From the cell containing the given text, extract its center point as (X, Y) coordinate. 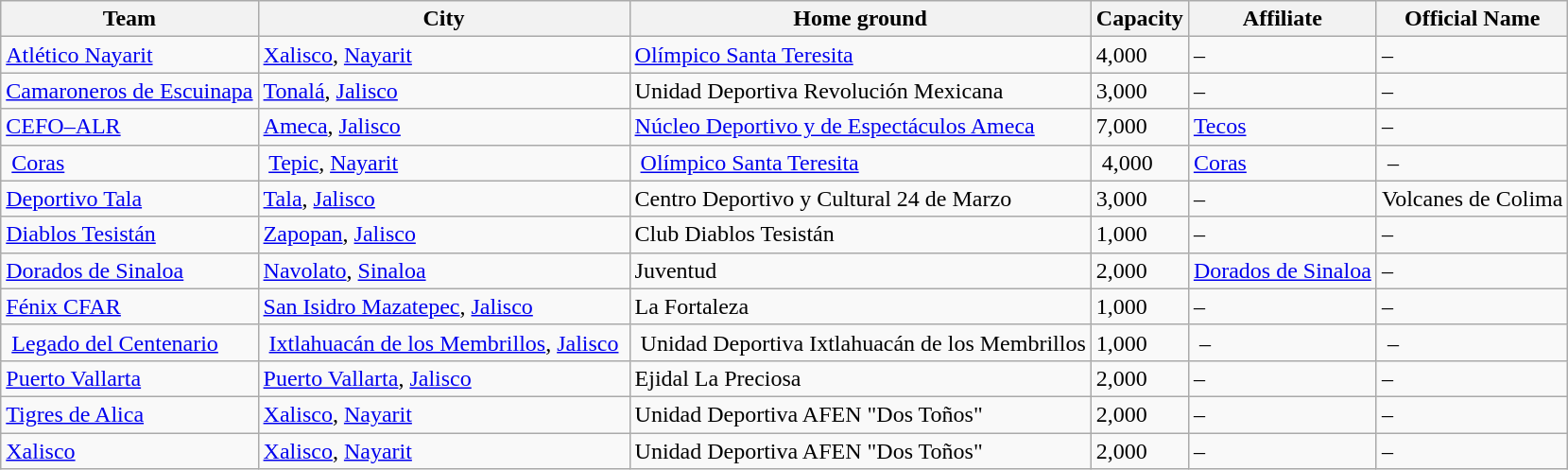
Team (129, 19)
Tecos (1282, 127)
Unidad Deportiva Revolución Mexicana (860, 91)
Zapopan, Jalisco (444, 235)
Volcanes de Colima (1473, 199)
Navolato, Sinaloa (444, 270)
La Fortaleza (860, 306)
Fénix CFAR (129, 306)
Capacity (1140, 19)
Ixtlahuacán de los Membrillos, Jalisco (444, 342)
Camaroneros de Escuinapa (129, 91)
Tala, Jalisco (444, 199)
Official Name (1473, 19)
Affiliate (1282, 19)
7,000 (1140, 127)
Xalisco (129, 451)
Home ground (860, 19)
Tepic, Nayarit (444, 163)
Centro Deportivo y Cultural 24 de Marzo (860, 199)
Tonalá, Jalisco (444, 91)
City (444, 19)
San Isidro Mazatepec, Jalisco (444, 306)
Club Diablos Tesistán (860, 235)
Ameca, Jalisco (444, 127)
Puerto Vallarta (129, 378)
Unidad Deportiva Ixtlahuacán de los Membrillos (860, 342)
Legado del Centenario (129, 342)
Núcleo Deportivo y de Espectáculos Ameca (860, 127)
Tigres de Alica (129, 414)
Juventud (860, 270)
Puerto Vallarta, Jalisco (444, 378)
Atlético Nayarit (129, 55)
Deportivo Tala (129, 199)
Ejidal La Preciosa (860, 378)
CEFO–ALR (129, 127)
Diablos Tesistán (129, 235)
